Find where the given text appears and provide that cell's center as [X, Y] coordinate. 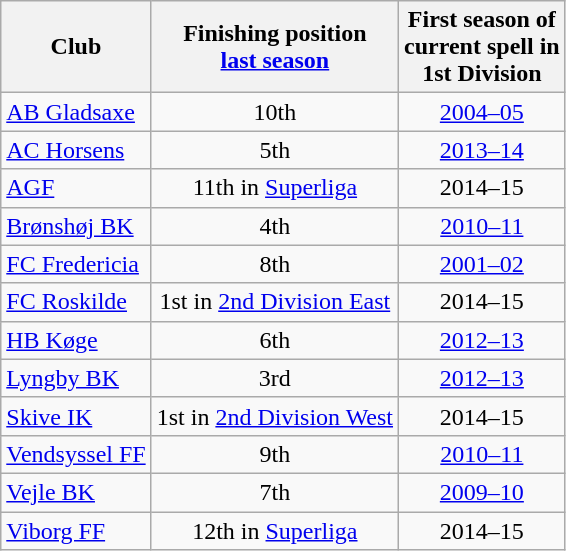
First season ofcurrent spell in1st Division [482, 47]
11th in Superliga [274, 188]
Brønshøj BK [76, 226]
Skive IK [76, 416]
HB Køge [76, 340]
AGF [76, 188]
Finishing positionlast season [274, 47]
9th [274, 454]
8th [274, 264]
1st in 2nd Division East [274, 302]
AB Gladsaxe [76, 112]
6th [274, 340]
FC Fredericia [76, 264]
5th [274, 150]
7th [274, 492]
3rd [274, 378]
Club [76, 47]
2001–02 [482, 264]
2013–14 [482, 150]
Lyngby BK [76, 378]
1st in 2nd Division West [274, 416]
2004–05 [482, 112]
10th [274, 112]
12th in Superliga [274, 531]
AC Horsens [76, 150]
FC Roskilde [76, 302]
2009–10 [482, 492]
Viborg FF [76, 531]
4th [274, 226]
Vejle BK [76, 492]
Vendsyssel FF [76, 454]
